Return (X, Y) of the center of cell containing provided text 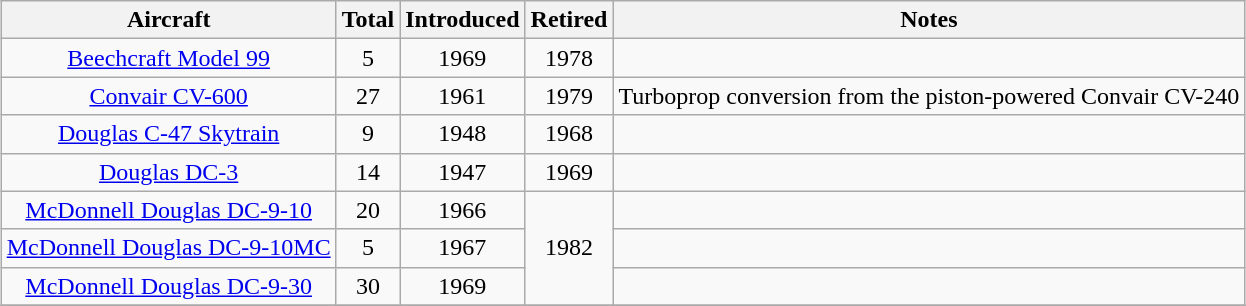
McDonnell Douglas DC-9-30 (168, 286)
1967 (462, 248)
20 (368, 210)
1968 (569, 134)
Turboprop conversion from the piston-powered Convair CV-240 (929, 96)
McDonnell Douglas DC-9-10MC (168, 248)
Introduced (462, 20)
Aircraft (168, 20)
Douglas DC-3 (168, 172)
Retired (569, 20)
McDonnell Douglas DC-9-10 (168, 210)
Convair CV-600 (168, 96)
1947 (462, 172)
27 (368, 96)
Beechcraft Model 99 (168, 58)
Total (368, 20)
1979 (569, 96)
1978 (569, 58)
1948 (462, 134)
14 (368, 172)
Douglas C-47 Skytrain (168, 134)
1966 (462, 210)
1961 (462, 96)
30 (368, 286)
1982 (569, 248)
Notes (929, 20)
9 (368, 134)
